Detect which cell encompasses the target text, then output its [X, Y] center coordinate. 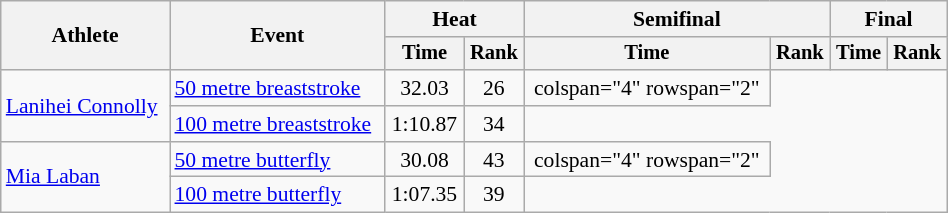
50 metre breaststroke [278, 88]
39 [494, 195]
Heat [454, 19]
100 metre butterfly [278, 195]
Lanihei Connolly [86, 106]
Semifinal [677, 19]
26 [494, 88]
100 metre breaststroke [278, 124]
1:10.87 [424, 124]
34 [494, 124]
Mia Laban [86, 178]
1:07.35 [424, 195]
Athlete [86, 36]
Final [888, 19]
43 [494, 160]
Event [278, 36]
32.03 [424, 88]
30.08 [424, 160]
50 metre butterfly [278, 160]
